Determine the (x, y) coordinate at the center of the cell enclosing the given text.  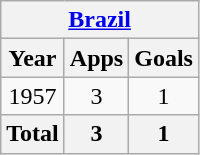
Brazil (100, 20)
Total (33, 134)
Apps (96, 58)
Year (33, 58)
1957 (33, 96)
Goals (164, 58)
